Search for the cell housing the specified text and yield its [x, y] center coordinate. 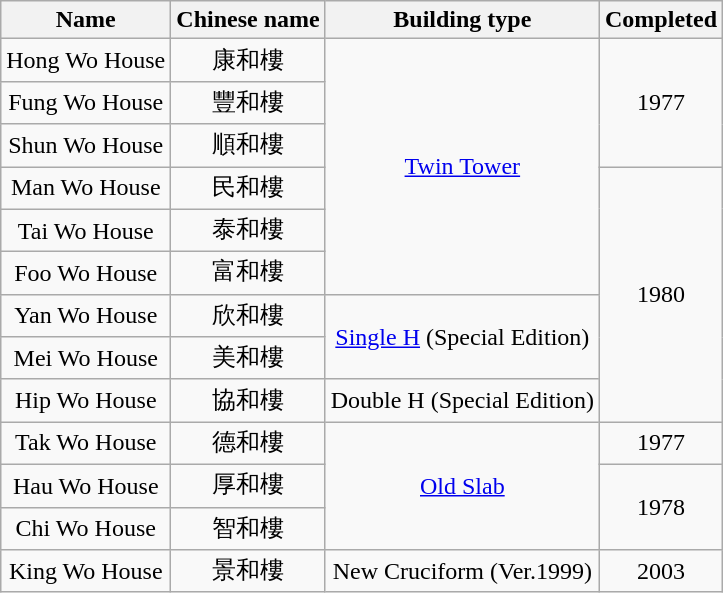
Tak Wo House [86, 444]
康和樓 [248, 60]
New Cruciform (Ver.1999) [462, 572]
2003 [662, 572]
Double H (Special Edition) [462, 400]
Hip Wo House [86, 400]
豐和樓 [248, 102]
1980 [662, 294]
Fung Wo House [86, 102]
協和樓 [248, 400]
美和樓 [248, 358]
德和樓 [248, 444]
富和樓 [248, 274]
順和樓 [248, 146]
欣和樓 [248, 316]
Old Slab [462, 486]
Chinese name [248, 20]
民和樓 [248, 188]
Man Wo House [86, 188]
Building type [462, 20]
景和樓 [248, 572]
Name [86, 20]
Hong Wo House [86, 60]
Single H (Special Edition) [462, 336]
Completed [662, 20]
泰和樓 [248, 230]
Shun Wo House [86, 146]
1978 [662, 506]
Twin Tower [462, 166]
Foo Wo House [86, 274]
Mei Wo House [86, 358]
Yan Wo House [86, 316]
厚和樓 [248, 486]
Chi Wo House [86, 528]
智和樓 [248, 528]
Tai Wo House [86, 230]
Hau Wo House [86, 486]
King Wo House [86, 572]
